From the cell containing the given text, extract its center point as [x, y] coordinate. 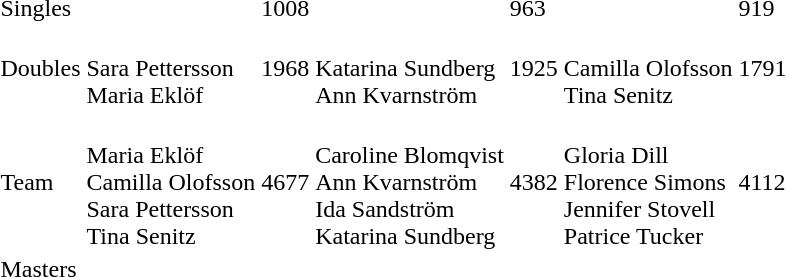
Sara PetterssonMaria Eklöf [171, 68]
1925 [534, 68]
1968 [286, 68]
Katarina SundbergAnn Kvarnström [410, 68]
Gloria DillFlorence SimonsJennifer StovellPatrice Tucker [648, 182]
Caroline BlomqvistAnn KvarnströmIda SandströmKatarina Sundberg [410, 182]
4677 [286, 182]
Camilla OlofssonTina Senitz [648, 68]
4382 [534, 182]
Maria EklöfCamilla OlofssonSara PetterssonTina Senitz [171, 182]
